Provide the (x, y) coordinate of the cell's center where the given text is located.  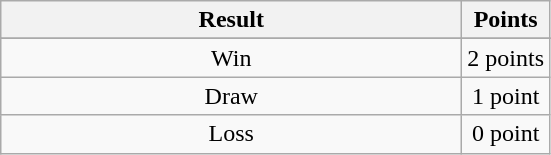
Win (232, 58)
Points (506, 20)
Result (232, 20)
1 point (506, 96)
Draw (232, 96)
0 point (506, 134)
Loss (232, 134)
2 points (506, 58)
